Find where the given text appears and provide that cell's center as (X, Y) coordinate. 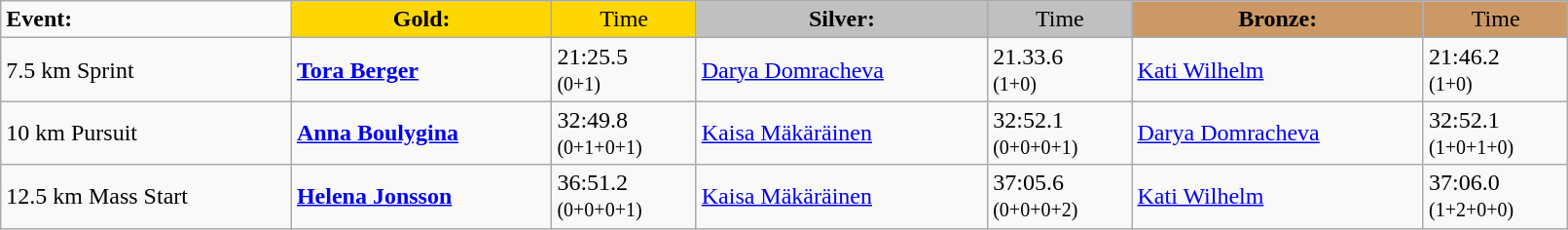
Silver: (841, 19)
32:52.1(0+0+0+1) (1060, 133)
32:49.8(0+1+0+1) (624, 133)
Helena Jonsson (421, 197)
36:51.2(0+0+0+1) (624, 197)
37:05.6(0+0+0+2) (1060, 197)
21:46.2(1+0) (1495, 70)
Bronze: (1277, 19)
Tora Berger (421, 70)
Event: (146, 19)
7.5 km Sprint (146, 70)
21:25.5(0+1) (624, 70)
32:52.1(1+0+1+0) (1495, 133)
Anna Boulygina (421, 133)
21.33.6(1+0) (1060, 70)
10 km Pursuit (146, 133)
37:06.0(1+2+0+0) (1495, 197)
12.5 km Mass Start (146, 197)
Gold: (421, 19)
